Capture the cell that displays the provided text and extract its [X, Y] central coordinate. 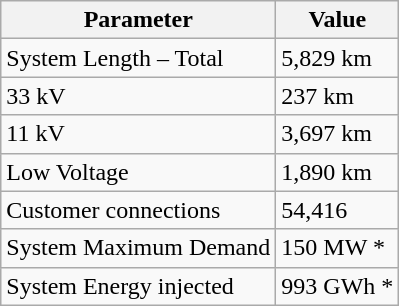
Customer connections [138, 210]
1,890 km [338, 172]
993 GWh * [338, 286]
Value [338, 20]
3,697 km [338, 134]
System Energy injected [138, 286]
54,416 [338, 210]
Parameter [138, 20]
33 kV [138, 96]
5,829 km [338, 58]
System Length – Total [138, 58]
11 kV [138, 134]
237 km [338, 96]
Low Voltage [138, 172]
System Maximum Demand [138, 248]
150 MW * [338, 248]
